Extract the (x, y) coordinate from the center of the cell holding the provided text.  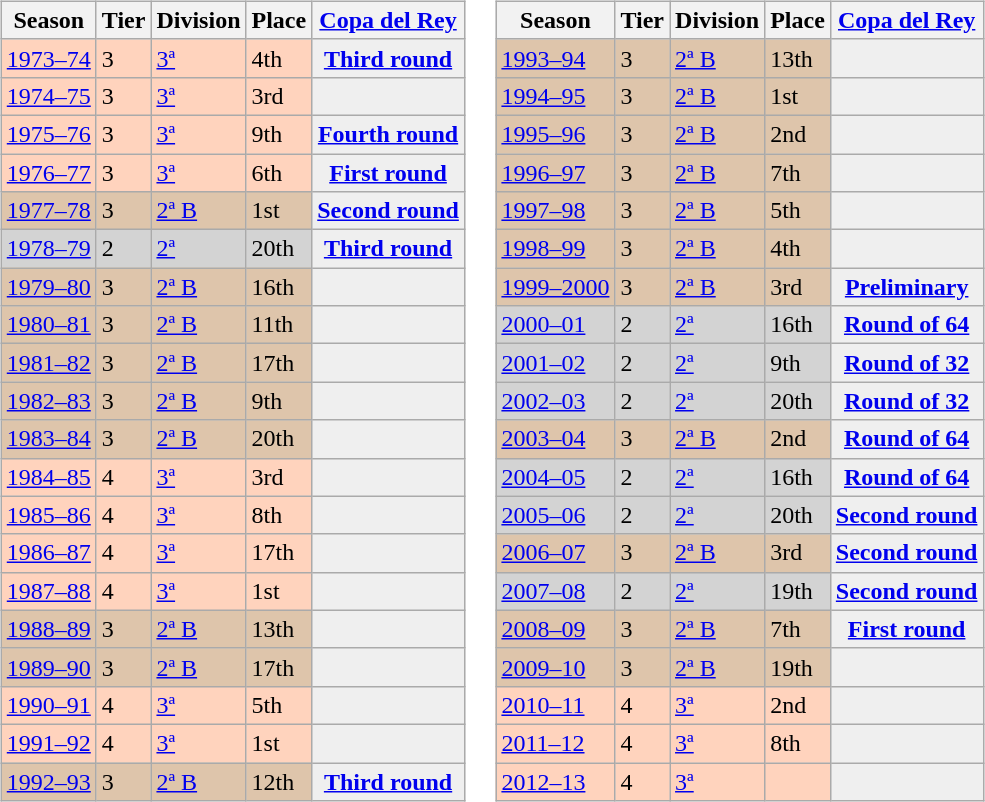
2006–07 (556, 553)
1988–89 (48, 629)
2011–12 (556, 743)
1980–81 (48, 325)
1973–74 (48, 58)
1991–92 (48, 743)
1995–96 (556, 134)
1983–84 (48, 439)
1986–87 (48, 553)
1994–95 (556, 96)
Preliminary (906, 287)
12th (279, 781)
1989–90 (48, 667)
2007–08 (556, 591)
1974–75 (48, 96)
1993–94 (556, 58)
1982–83 (48, 401)
1978–79 (48, 249)
Fourth round (388, 134)
2009–10 (556, 667)
1981–82 (48, 363)
2000–01 (556, 325)
2004–05 (556, 477)
1998–99 (556, 249)
2001–02 (556, 363)
2005–06 (556, 515)
6th (279, 173)
1997–98 (556, 211)
2003–04 (556, 439)
1999–2000 (556, 287)
1984–85 (48, 477)
2010–11 (556, 705)
1996–97 (556, 173)
1990–91 (48, 705)
1987–88 (48, 591)
2008–09 (556, 629)
1977–78 (48, 211)
1975–76 (48, 134)
2012–13 (556, 781)
11th (279, 325)
1992–93 (48, 781)
1976–77 (48, 173)
1985–86 (48, 515)
2002–03 (556, 401)
1979–80 (48, 287)
